Locate the cell with the specified text and output its [x, y] center coordinate. 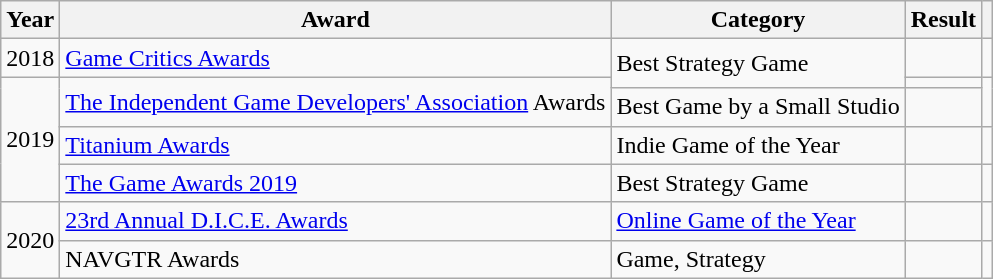
Game Critics Awards [336, 58]
Titanium Awards [336, 145]
The Game Awards 2019 [336, 183]
2020 [30, 240]
2019 [30, 140]
Online Game of the Year [758, 221]
NAVGTR Awards [336, 259]
The Independent Game Developers' Association Awards [336, 102]
Result [943, 20]
Game, Strategy [758, 259]
Category [758, 20]
2018 [30, 58]
23rd Annual D.I.C.E. Awards [336, 221]
Year [30, 20]
Indie Game of the Year [758, 145]
Best Game by a Small Studio [758, 107]
Award [336, 20]
